Scan for the cell matching the given text and deliver its [x, y] coordinate at center. 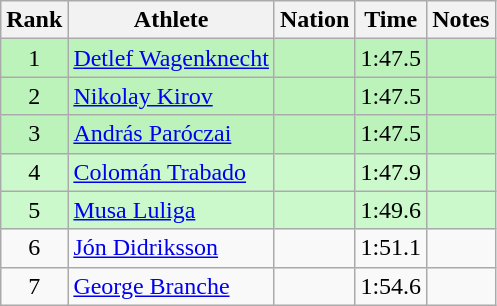
1:54.6 [391, 286]
Notes [461, 20]
Detlef Wagenknecht [172, 58]
Nikolay Kirov [172, 96]
Colomán Trabado [172, 172]
1:47.9 [391, 172]
George Branche [172, 286]
Rank [34, 20]
7 [34, 286]
4 [34, 172]
2 [34, 96]
6 [34, 248]
3 [34, 134]
Jón Didriksson [172, 248]
5 [34, 210]
1 [34, 58]
1:51.1 [391, 248]
Time [391, 20]
Athlete [172, 20]
1:49.6 [391, 210]
András Paróczai [172, 134]
Musa Luliga [172, 210]
Nation [314, 20]
